Return the [x, y] coordinate for the center point of the cell that contains the specified text.  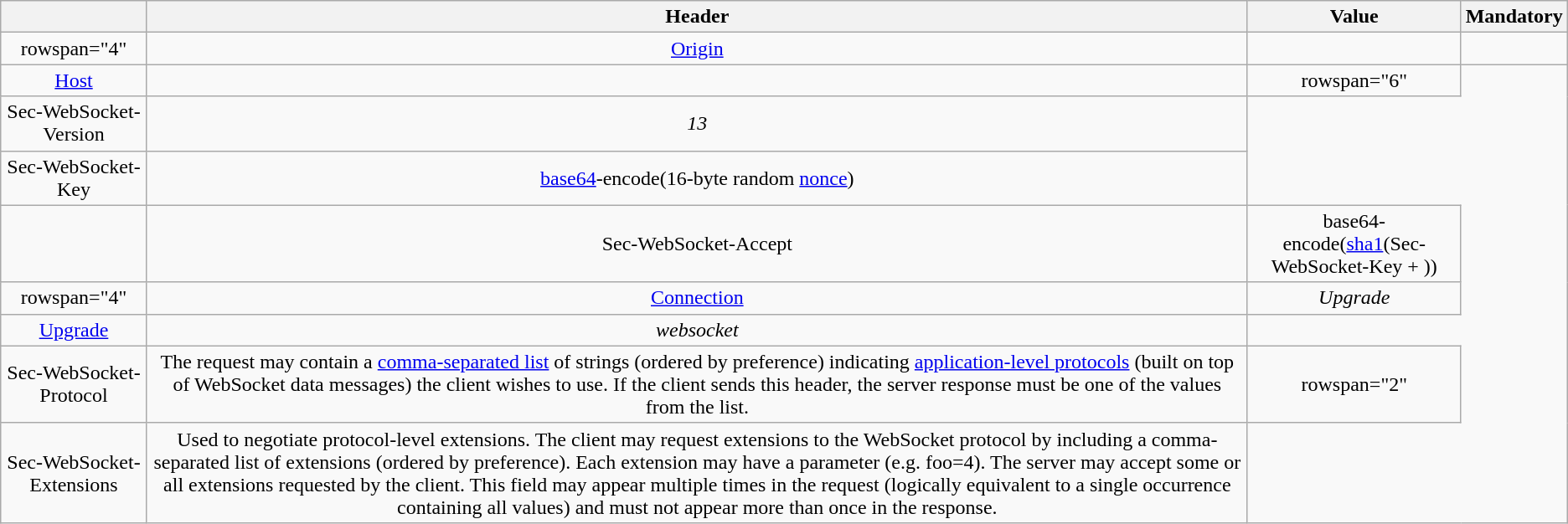
base64-encode(sha1(Sec-WebSocket-Key + )) [1354, 244]
Sec-WebSocket-Key [74, 177]
base64-encode(16-byte random nonce) [697, 177]
rowspan="2" [1354, 384]
Origin [697, 49]
Mandatory [1514, 17]
Host [74, 80]
rowspan="6" [1354, 80]
Sec-WebSocket-Accept [697, 244]
Sec-WebSocket-Extensions [74, 472]
13 [697, 124]
Sec-WebSocket-Version [74, 124]
websocket [697, 330]
Sec-WebSocket-Protocol [74, 384]
Connection [697, 298]
Value [1354, 17]
Header [697, 17]
